Search for the cell housing the specified text and yield its (x, y) center coordinate. 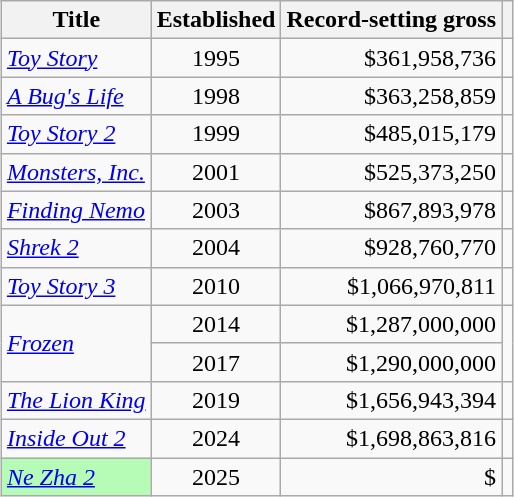
The Lion King (76, 400)
A Bug's Life (76, 96)
$928,760,770 (392, 248)
$1,290,000,000 (392, 362)
Inside Out 2 (76, 438)
Title (76, 20)
$1,066,970,811 (392, 286)
Toy Story (76, 58)
Monsters, Inc. (76, 172)
$485,015,179 (392, 134)
Toy Story 3 (76, 286)
$1,698,863,816 (392, 438)
2014 (216, 324)
Finding Nemo (76, 210)
2019 (216, 400)
1999 (216, 134)
2001 (216, 172)
$361,958,736 (392, 58)
$525,373,250 (392, 172)
$ (392, 477)
1998 (216, 96)
$1,287,000,000 (392, 324)
Established (216, 20)
2010 (216, 286)
Record-setting gross (392, 20)
2025 (216, 477)
2003 (216, 210)
$363,258,859 (392, 96)
2017 (216, 362)
Ne Zha 2 (76, 477)
Toy Story 2 (76, 134)
2024 (216, 438)
2004 (216, 248)
1995 (216, 58)
$1,656,943,394 (392, 400)
$867,893,978 (392, 210)
Shrek 2 (76, 248)
Frozen (76, 343)
